Determine the [x, y] coordinate at the center of the cell enclosing the given text.  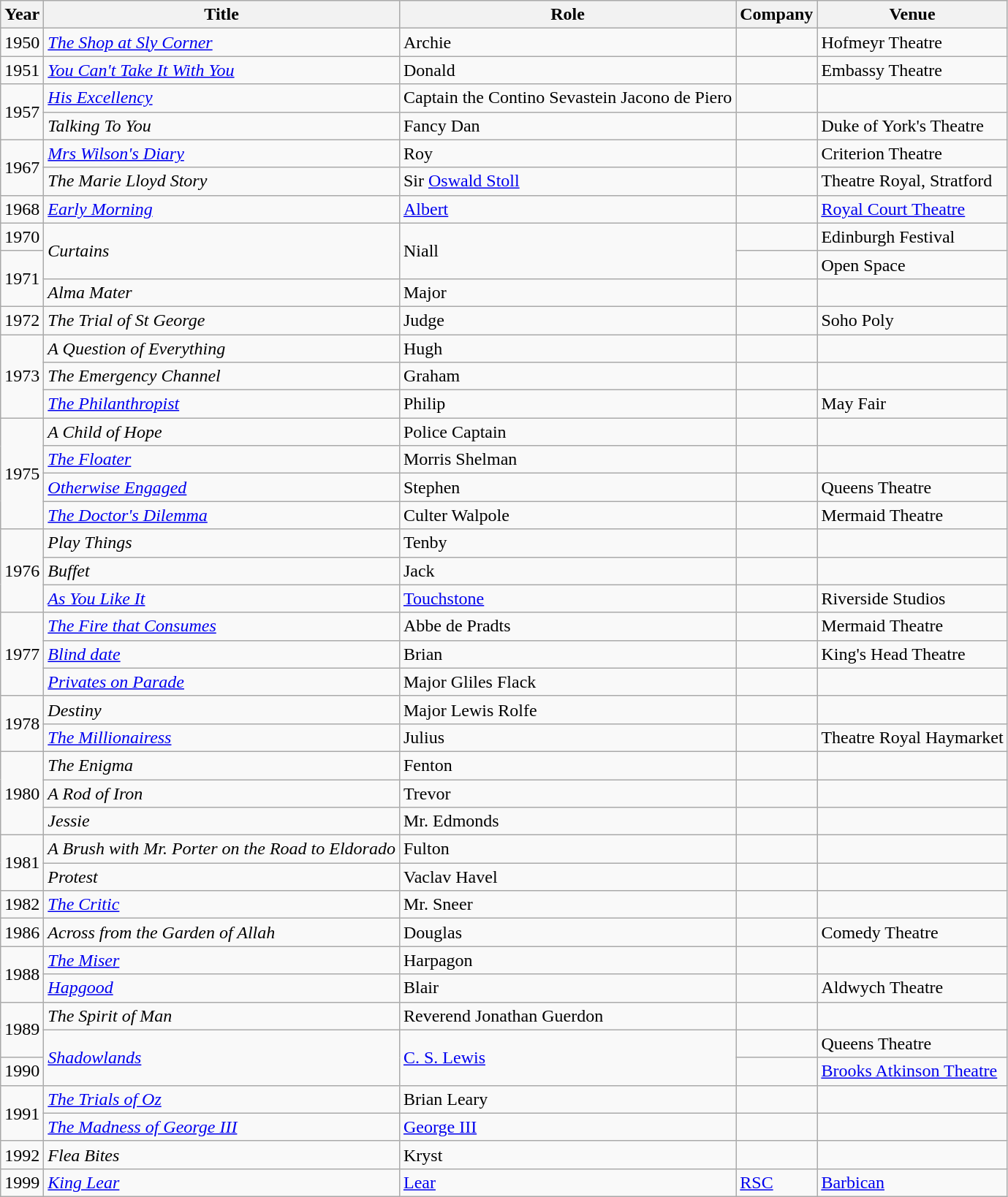
1986 [22, 932]
Culter Walpole [567, 515]
Graham [567, 376]
A Question of Everything [222, 349]
Julius [567, 737]
The Emergency Channel [222, 376]
May Fair [912, 404]
1978 [22, 723]
1967 [22, 167]
Role [567, 15]
Judge [567, 320]
Buffet [222, 571]
Destiny [222, 710]
Flea Bites [222, 1155]
Touchstone [567, 598]
Riverside Studios [912, 598]
Otherwise Engaged [222, 487]
Duke of York's Theatre [912, 126]
1989 [22, 1030]
1975 [22, 474]
Abbe de Pradts [567, 626]
Sir Oswald Stoll [567, 181]
Lear [567, 1182]
Mr. Edmonds [567, 821]
1957 [22, 112]
The Shop at Sly Corner [222, 42]
Embassy Theatre [912, 70]
1976 [22, 571]
Archie [567, 42]
Hugh [567, 349]
C. S. Lewis [567, 1057]
King's Head Theatre [912, 654]
Fancy Dan [567, 126]
Captain the Contino Sevastein Jacono de Piero [567, 98]
Roy [567, 153]
Protest [222, 877]
Year [22, 15]
Theatre Royal Haymarket [912, 737]
The Madness of George III [222, 1127]
Alma Mater [222, 292]
Barbican [912, 1182]
A Brush with Mr. Porter on the Road to Eldorado [222, 849]
Soho Poly [912, 320]
Curtains [222, 251]
Shadowlands [222, 1057]
Royal Court Theatre [912, 209]
Trevor [567, 793]
The Marie Lloyd Story [222, 181]
The Floater [222, 460]
Brian [567, 654]
Theatre Royal, Stratford [912, 181]
Comedy Theatre [912, 932]
1999 [22, 1182]
The Critic [222, 905]
Venue [912, 15]
Douglas [567, 932]
The Doctor's Dilemma [222, 515]
1988 [22, 974]
A Rod of Iron [222, 793]
The Enigma [222, 765]
The Trials of Oz [222, 1099]
Brian Leary [567, 1099]
Philip [567, 404]
Stephen [567, 487]
King Lear [222, 1182]
1981 [22, 863]
Edinburgh Festival [912, 237]
1951 [22, 70]
The Trial of St George [222, 320]
The Spirit of Man [222, 1016]
Albert [567, 209]
Play Things [222, 543]
1950 [22, 42]
RSC [776, 1182]
1973 [22, 376]
Vaclav Havel [567, 877]
Privates on Parade [222, 682]
1991 [22, 1113]
Early Morning [222, 209]
Major Lewis Rolfe [567, 710]
You Can't Take It With You [222, 70]
The Philanthropist [222, 404]
Harpagon [567, 960]
Police Captain [567, 432]
Talking To You [222, 126]
1977 [22, 654]
Tenby [567, 543]
Niall [567, 251]
Blind date [222, 654]
Donald [567, 70]
1982 [22, 905]
The Fire that Consumes [222, 626]
Morris Shelman [567, 460]
Reverend Jonathan Guerdon [567, 1016]
1972 [22, 320]
His Excellency [222, 98]
Criterion Theatre [912, 153]
Fenton [567, 765]
Hofmeyr Theatre [912, 42]
Major [567, 292]
Blair [567, 988]
Company [776, 15]
1980 [22, 793]
1968 [22, 209]
George III [567, 1127]
Mr. Sneer [567, 905]
1971 [22, 278]
Hapgood [222, 988]
1992 [22, 1155]
Mrs Wilson's Diary [222, 153]
A Child of Hope [222, 432]
Fulton [567, 849]
Major Gliles Flack [567, 682]
Open Space [912, 265]
Title [222, 15]
1990 [22, 1071]
The Millionairess [222, 737]
Across from the Garden of Allah [222, 932]
Jack [567, 571]
Brooks Atkinson Theatre [912, 1071]
As You Like It [222, 598]
Jessie [222, 821]
1970 [22, 237]
Kryst [567, 1155]
The Miser [222, 960]
Aldwych Theatre [912, 988]
